From the cell containing the given text, extract its center point as (X, Y) coordinate. 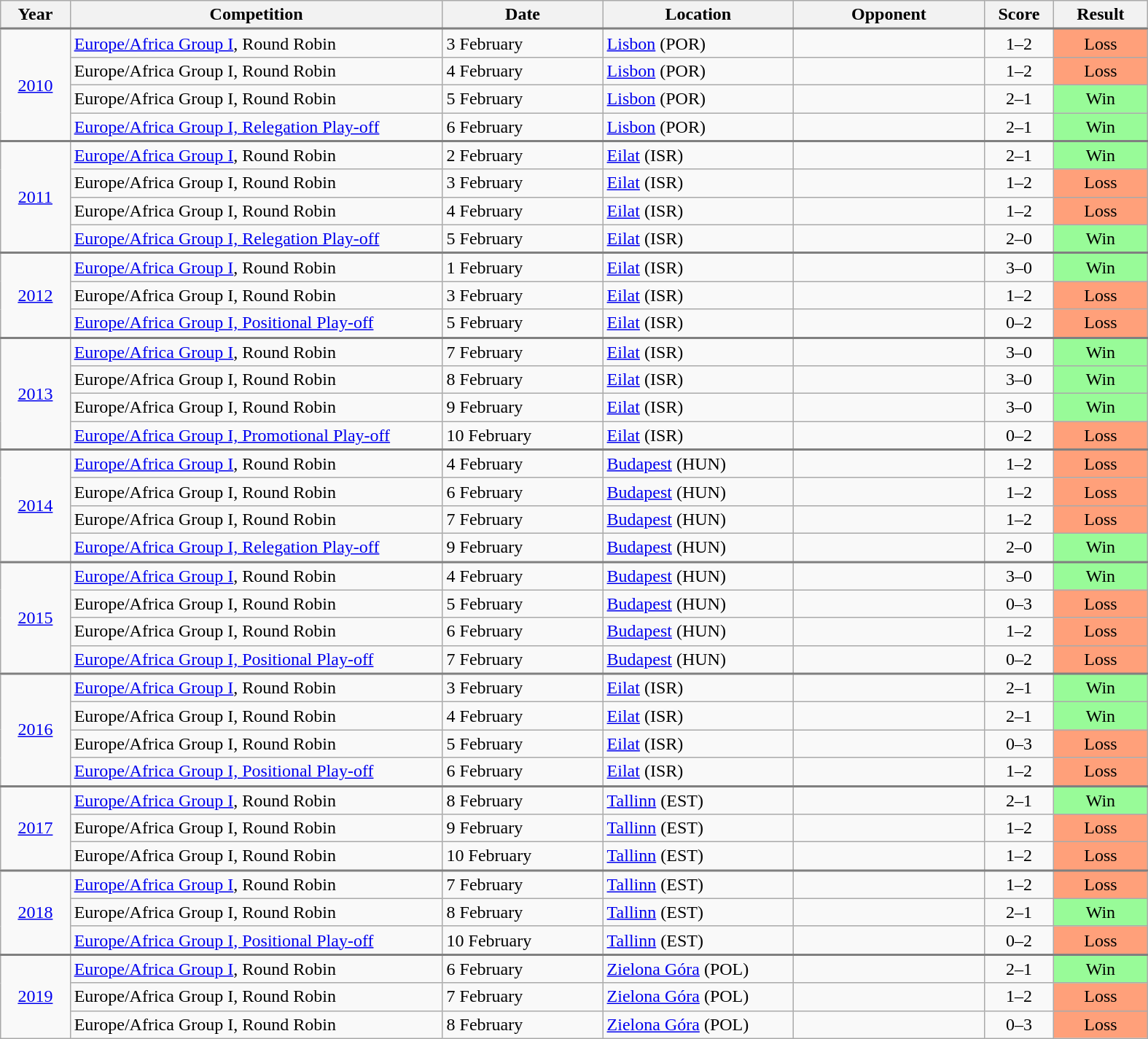
Year (35, 15)
2011 (35, 197)
Score (1019, 15)
Competition (257, 15)
2 February (523, 155)
2018 (35, 912)
2013 (35, 394)
1 February (523, 267)
2012 (35, 295)
2017 (35, 828)
2015 (35, 618)
Date (523, 15)
Opponent (889, 15)
2016 (35, 730)
Europe/Africa Group I, Promotional Play-off (257, 436)
Location (698, 15)
Result (1101, 15)
2019 (35, 996)
2014 (35, 505)
2010 (35, 85)
